Return the (X, Y) coordinate for the center point of the cell that contains the specified text.  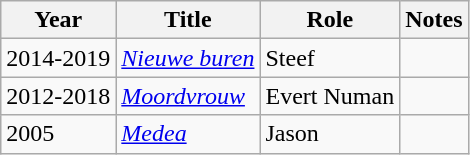
Medea (188, 134)
Moordvrouw (188, 96)
Title (188, 20)
2014-2019 (58, 58)
2012-2018 (58, 96)
Year (58, 20)
Steef (330, 58)
Nieuwe buren (188, 58)
Notes (434, 20)
Role (330, 20)
Jason (330, 134)
Evert Numan (330, 96)
2005 (58, 134)
